Pinpoint the cell where the given text exists, returning its [x, y] midpoint coordinate. 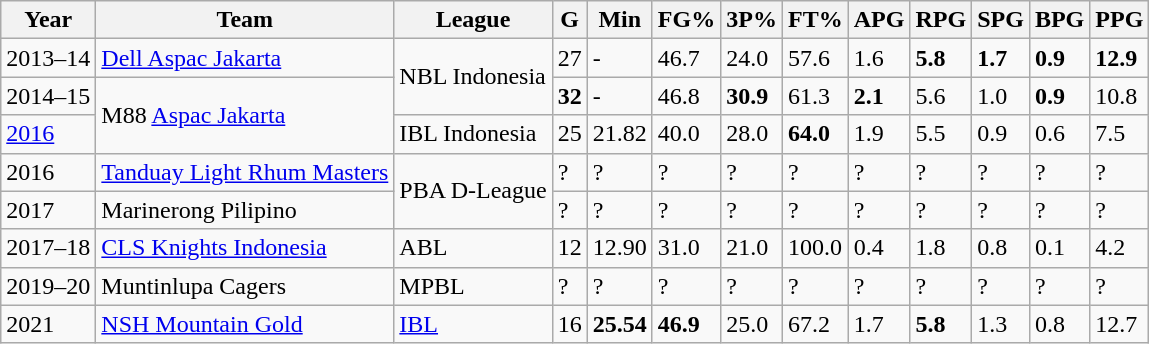
4.2 [1120, 248]
25.0 [752, 324]
Tanduay Light Rhum Masters [245, 172]
2014–15 [48, 96]
10.8 [1120, 96]
57.6 [815, 58]
FT% [815, 20]
Team [245, 20]
0.4 [879, 248]
40.0 [686, 134]
League [473, 20]
PBA D-League [473, 191]
2021 [48, 324]
2017 [48, 210]
28.0 [752, 134]
21.0 [752, 248]
SPG [1001, 20]
1.0 [1001, 96]
12 [570, 248]
Marinerong Pilipino [245, 210]
61.3 [815, 96]
25 [570, 134]
30.9 [752, 96]
12.7 [1120, 324]
67.2 [815, 324]
0.1 [1059, 248]
Muntinlupa Cagers [245, 286]
2019–20 [48, 286]
12.9 [1120, 58]
46.7 [686, 58]
1.3 [1001, 324]
27 [570, 58]
Dell Aspac Jakarta [245, 58]
BPG [1059, 20]
CLS Knights Indonesia [245, 248]
PPG [1120, 20]
Min [620, 20]
M88 Aspac Jakarta [245, 115]
RPG [941, 20]
FG% [686, 20]
64.0 [815, 134]
16 [570, 324]
5.6 [941, 96]
0.6 [1059, 134]
24.0 [752, 58]
1.9 [879, 134]
46.9 [686, 324]
1.8 [941, 248]
NBL Indonesia [473, 77]
IBL Indonesia [473, 134]
21.82 [620, 134]
MPBL [473, 286]
46.8 [686, 96]
25.54 [620, 324]
5.5 [941, 134]
APG [879, 20]
32 [570, 96]
100.0 [815, 248]
3P% [752, 20]
NSH Mountain Gold [245, 324]
G [570, 20]
IBL [473, 324]
7.5 [1120, 134]
2013–14 [48, 58]
31.0 [686, 248]
1.6 [879, 58]
Year [48, 20]
2.1 [879, 96]
ABL [473, 248]
12.90 [620, 248]
2017–18 [48, 248]
